Return (X, Y) of the center of cell containing provided text 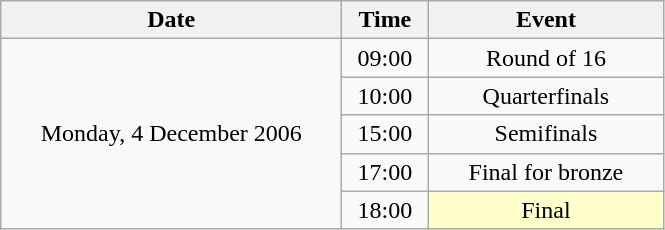
Final (546, 210)
Time (385, 20)
17:00 (385, 172)
Date (172, 20)
10:00 (385, 96)
Final for bronze (546, 172)
15:00 (385, 134)
18:00 (385, 210)
09:00 (385, 58)
Semifinals (546, 134)
Monday, 4 December 2006 (172, 134)
Event (546, 20)
Round of 16 (546, 58)
Quarterfinals (546, 96)
